Find where the given text appears and provide that cell's center as (x, y) coordinate. 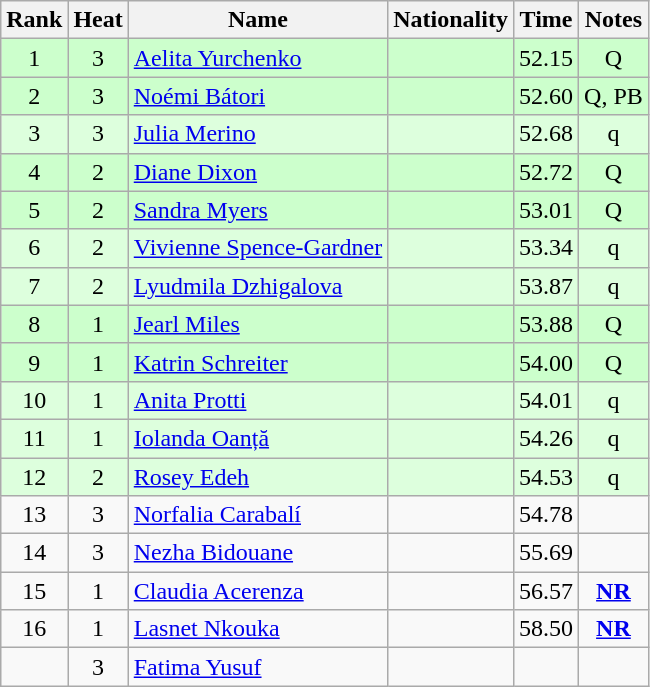
8 (34, 324)
9 (34, 362)
Julia Merino (258, 134)
Diane Dixon (258, 172)
Katrin Schreiter (258, 362)
53.34 (546, 248)
Fatima Yusuf (258, 667)
Iolanda Oanță (258, 438)
6 (34, 248)
Heat (98, 20)
53.87 (546, 286)
54.26 (546, 438)
Lyudmila Dzhigalova (258, 286)
54.01 (546, 400)
Sandra Myers (258, 210)
Nezha Bidouane (258, 553)
56.57 (546, 591)
Claudia Acerenza (258, 591)
Vivienne Spence-Gardner (258, 248)
13 (34, 515)
Anita Protti (258, 400)
Q, PB (614, 96)
15 (34, 591)
53.01 (546, 210)
16 (34, 629)
52.68 (546, 134)
Aelita Yurchenko (258, 58)
58.50 (546, 629)
12 (34, 477)
Time (546, 20)
10 (34, 400)
Rank (34, 20)
Nationality (451, 20)
52.15 (546, 58)
Notes (614, 20)
54.00 (546, 362)
Name (258, 20)
7 (34, 286)
5 (34, 210)
11 (34, 438)
14 (34, 553)
Norfalia Carabalí (258, 515)
Jearl Miles (258, 324)
54.78 (546, 515)
4 (34, 172)
52.72 (546, 172)
Lasnet Nkouka (258, 629)
54.53 (546, 477)
Rosey Edeh (258, 477)
Noémi Bátori (258, 96)
53.88 (546, 324)
55.69 (546, 553)
52.60 (546, 96)
